Identify which cell holds the provided text, then report its [x, y] central coordinate. 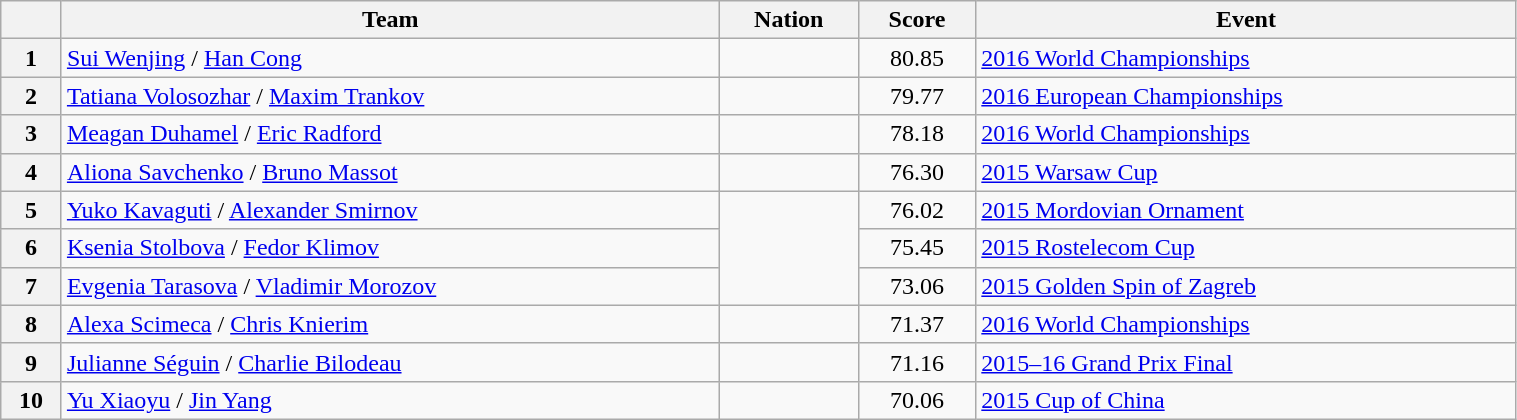
Alexa Scimeca / Chris Knierim [390, 324]
Yu Xiaoyu / Jin Yang [390, 400]
2015–16 Grand Prix Final [1246, 362]
7 [32, 286]
10 [32, 400]
Ksenia Stolbova / Fedor Klimov [390, 248]
80.85 [916, 58]
78.18 [916, 134]
Team [390, 20]
Event [1246, 20]
2015 Golden Spin of Zagreb [1246, 286]
1 [32, 58]
5 [32, 210]
Nation [788, 20]
2015 Warsaw Cup [1246, 172]
71.16 [916, 362]
79.77 [916, 96]
2015 Mordovian Ornament [1246, 210]
2015 Cup of China [1246, 400]
75.45 [916, 248]
76.30 [916, 172]
70.06 [916, 400]
3 [32, 134]
2015 Rostelecom Cup [1246, 248]
73.06 [916, 286]
Score [916, 20]
Sui Wenjing / Han Cong [390, 58]
6 [32, 248]
4 [32, 172]
71.37 [916, 324]
Aliona Savchenko / Bruno Massot [390, 172]
2 [32, 96]
Yuko Kavaguti / Alexander Smirnov [390, 210]
Julianne Séguin / Charlie Bilodeau [390, 362]
2016 European Championships [1246, 96]
9 [32, 362]
76.02 [916, 210]
Evgenia Tarasova / Vladimir Morozov [390, 286]
Meagan Duhamel / Eric Radford [390, 134]
Tatiana Volosozhar / Maxim Trankov [390, 96]
8 [32, 324]
